Locate the cell with the specified text and output its [x, y] center coordinate. 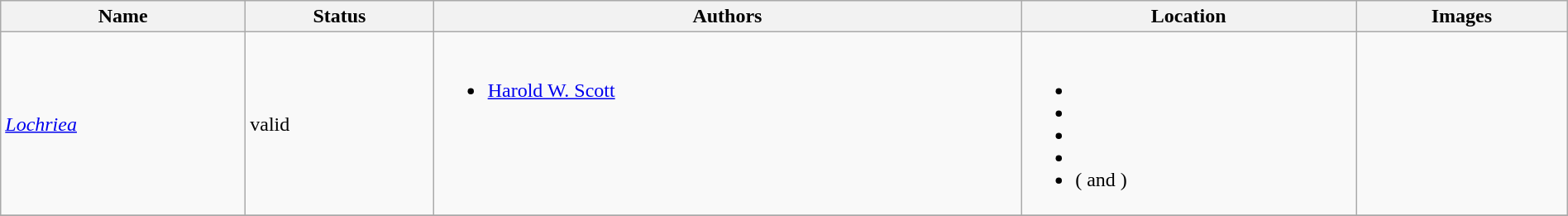
Lochriea [123, 124]
Location [1189, 17]
Harold W. Scott [715, 124]
( and ) [1189, 124]
Authors [728, 17]
valid [339, 124]
Name [123, 17]
Status [339, 17]
Images [1462, 17]
